Scan for the cell matching the given text and deliver its (x, y) coordinate at center. 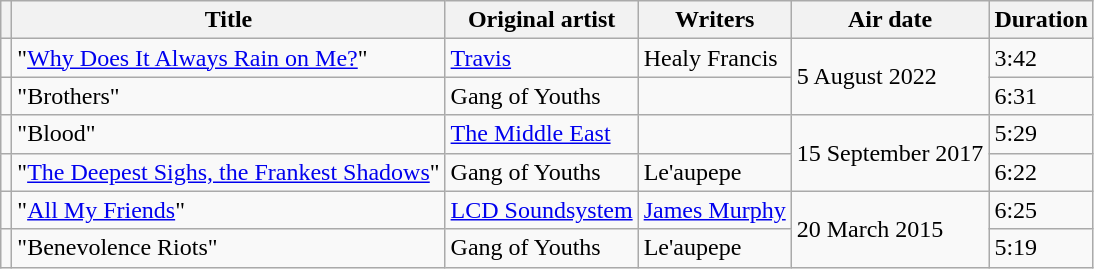
"Brothers" (228, 96)
Air date (890, 20)
Travis (542, 58)
5:29 (1041, 134)
The Middle East (542, 134)
James Murphy (714, 210)
"Why Does It Always Rain on Me?" (228, 58)
20 March 2015 (890, 229)
"All My Friends" (228, 210)
Healy Francis (714, 58)
LCD Soundsystem (542, 210)
Writers (714, 20)
15 September 2017 (890, 153)
3:42 (1041, 58)
6:25 (1041, 210)
6:22 (1041, 172)
Title (228, 20)
Duration (1041, 20)
"The Deepest Sighs, the Frankest Shadows" (228, 172)
Original artist (542, 20)
"Blood" (228, 134)
"Benevolence Riots" (228, 248)
5:19 (1041, 248)
5 August 2022 (890, 77)
6:31 (1041, 96)
